Determine the (X, Y) coordinate at the center of the cell enclosing the given text.  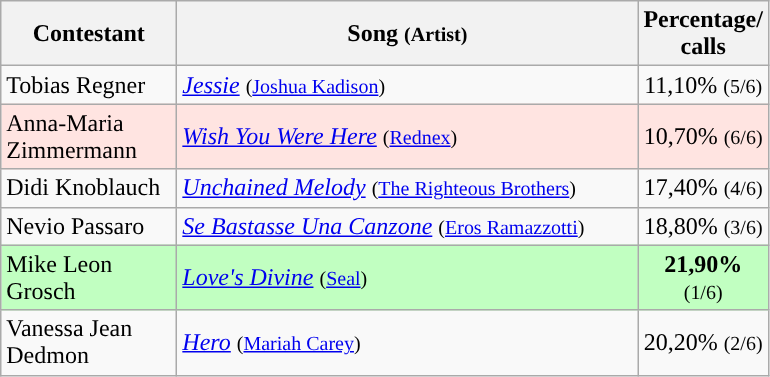
Percentage/calls (704, 34)
Mike Leon Grosch (89, 278)
Unchained Melody (The Righteous Brothers) (408, 188)
20,20% (2/6) (704, 342)
Hero (Mariah Carey) (408, 342)
Contestant (89, 34)
Song (Artist) (408, 34)
Jessie (Joshua Kadison) (408, 85)
Tobias Regner (89, 85)
11,10% (5/6) (704, 85)
Love's Divine (Seal) (408, 278)
10,70% (6/6) (704, 136)
Vanessa Jean Dedmon (89, 342)
18,80% (3/6) (704, 226)
21,90% (1/6) (704, 278)
Didi Knoblauch (89, 188)
Se Bastasse Una Canzone (Eros Ramazzotti) (408, 226)
Anna-Maria Zimmermann (89, 136)
Wish You Were Here (Rednex) (408, 136)
Nevio Passaro (89, 226)
17,40% (4/6) (704, 188)
